Output the (X, Y) coordinate of the center of the cell containing the given text.  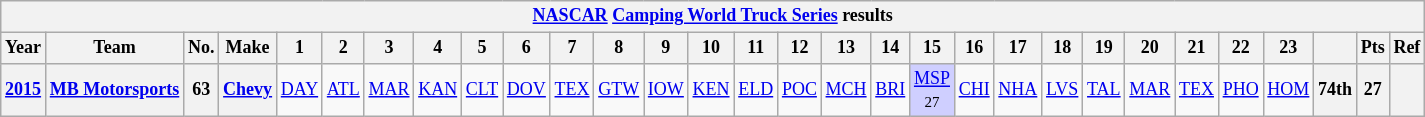
KAN (438, 90)
1 (299, 48)
Team (114, 48)
23 (1288, 48)
Ref (1407, 48)
17 (1018, 48)
CLT (482, 90)
CHI (974, 90)
21 (1197, 48)
PHO (1240, 90)
13 (846, 48)
NASCAR Camping World Truck Series results (713, 16)
2015 (24, 90)
Pts (1372, 48)
20 (1150, 48)
DOV (527, 90)
9 (666, 48)
LVS (1062, 90)
22 (1240, 48)
IOW (666, 90)
6 (527, 48)
27 (1372, 90)
TAL (1104, 90)
18 (1062, 48)
19 (1104, 48)
MSP27 (932, 90)
5 (482, 48)
74th (1336, 90)
NHA (1018, 90)
63 (202, 90)
15 (932, 48)
Make (248, 48)
GTW (619, 90)
12 (800, 48)
ELD (756, 90)
4 (438, 48)
Chevy (248, 90)
POC (800, 90)
ATL (343, 90)
2 (343, 48)
3 (389, 48)
16 (974, 48)
MB Motorsports (114, 90)
MCH (846, 90)
DAY (299, 90)
Year (24, 48)
7 (572, 48)
KEN (711, 90)
No. (202, 48)
BRI (890, 90)
8 (619, 48)
10 (711, 48)
11 (756, 48)
14 (890, 48)
HOM (1288, 90)
